Identify which cell holds the provided text, then report its [X, Y] central coordinate. 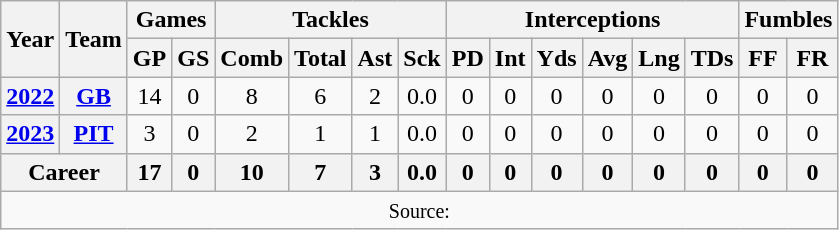
2022 [30, 96]
Total [321, 58]
PIT [94, 134]
Career [64, 172]
Avg [608, 58]
Source: [420, 210]
Ast [375, 58]
GB [94, 96]
17 [149, 172]
Interceptions [592, 20]
Comb [252, 58]
Int [510, 58]
GS [194, 58]
FF [763, 58]
6 [321, 96]
Yds [556, 58]
Lng [659, 58]
PD [468, 58]
FR [812, 58]
Fumbles [788, 20]
10 [252, 172]
Team [94, 39]
Games [170, 20]
8 [252, 96]
14 [149, 96]
TDs [712, 58]
7 [321, 172]
Tackles [330, 20]
Sck [422, 58]
Year [30, 39]
GP [149, 58]
2023 [30, 134]
